Capture the cell that displays the provided text and extract its (X, Y) central coordinate. 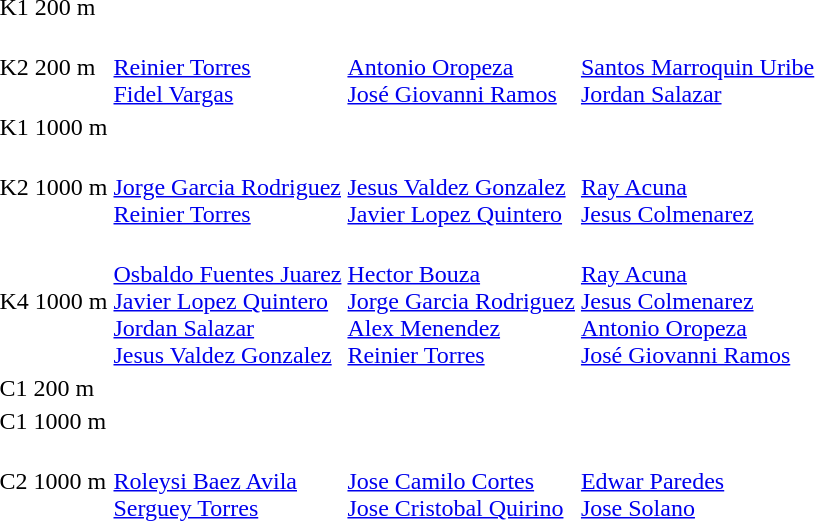
Jesus Valdez GonzalezJavier Lopez Quintero (461, 187)
Antonio OropezaJosé Giovanni Ramos (461, 67)
Santos Marroquin UribeJordan Salazar (697, 67)
Jorge Garcia RodriguezReinier Torres (228, 187)
Ray AcunaJesus Colmenarez (697, 187)
Reinier TorresFidel Vargas (228, 67)
Ray AcunaJesus ColmenarezAntonio OropezaJosé Giovanni Ramos (697, 301)
Hector BouzaJorge Garcia RodriguezAlex MenendezReinier Torres (461, 301)
Osbaldo Fuentes JuarezJavier Lopez QuinteroJordan SalazarJesus Valdez Gonzalez (228, 301)
